Extract the (X, Y) coordinate from the center of the cell holding the provided text.  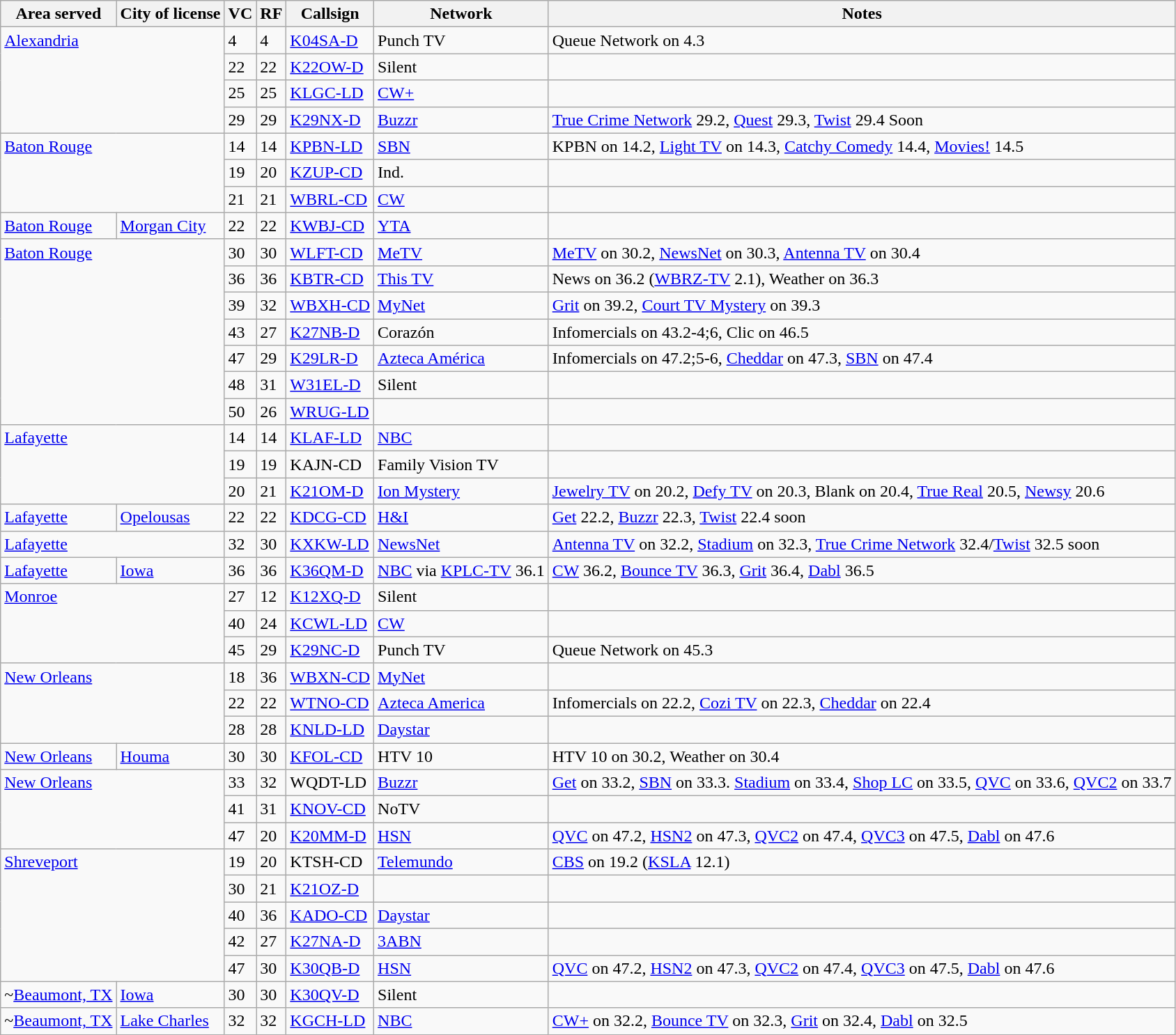
K22OW-D (330, 67)
Queue Network on 45.3 (862, 650)
HTV 10 (461, 756)
KZUP-CD (330, 173)
WTNO-CD (330, 703)
NoTV (461, 809)
KNLD-LD (330, 729)
Lake Charles (170, 1021)
KXKW-LD (330, 544)
K36QM-D (330, 570)
Telemundo (461, 862)
K27NB-D (330, 332)
Opelousas (170, 517)
City of license (170, 14)
KGCH-LD (330, 1021)
WQDT-LD (330, 783)
Jewelry TV on 20.2, Defy TV on 20.3, Blank on 20.4, True Real 20.5, Newsy 20.6 (862, 491)
W31EL-D (330, 385)
Family Vision TV (461, 465)
CW+ (461, 93)
K30QV-D (330, 995)
KTSH-CD (330, 862)
NBC via KPLC-TV 36.1 (461, 570)
KLGC-LD (330, 93)
K21OM-D (330, 491)
K29LR-D (330, 359)
WLFT-CD (330, 252)
YTA (461, 226)
News on 36.2 (WBRZ-TV 2.1), Weather on 36.3 (862, 279)
48 (240, 385)
K29NC-D (330, 650)
Grit on 39.2, Court TV Mystery on 39.3 (862, 305)
Monroe (113, 623)
CW+ on 32.2, Bounce TV on 32.3, Grit on 32.4, Dabl on 32.5 (862, 1021)
KBTR-CD (330, 279)
33 (240, 783)
45 (240, 650)
WRUG-LD (330, 412)
KDCG-CD (330, 517)
H&I (461, 517)
K04SA-D (330, 40)
WBRL-CD (330, 199)
K27NA-D (330, 942)
WBXN-CD (330, 676)
NewsNet (461, 544)
3ABN (461, 942)
Network (461, 14)
50 (240, 412)
CBS on 19.2 (KSLA 12.1) (862, 862)
Houma (170, 756)
True Crime Network 29.2, Quest 29.3, Twist 29.4 Soon (862, 120)
Azteca America (461, 703)
Ind. (461, 173)
KADO-CD (330, 915)
Antenna TV on 32.2, Stadium on 32.3, True Crime Network 32.4/Twist 32.5 soon (862, 544)
K29NX-D (330, 120)
K21OZ-D (330, 889)
24 (272, 623)
Queue Network on 4.3 (862, 40)
VC (240, 14)
WBXH-CD (330, 305)
Azteca América (461, 359)
KLAF-LD (330, 438)
KCWL-LD (330, 623)
KWBJ-CD (330, 226)
43 (240, 332)
Get on 33.2, SBN on 33.3. Stadium on 33.4, Shop LC on 33.5, QVC on 33.6, QVC2 on 33.7 (862, 783)
KNOV-CD (330, 809)
RF (272, 14)
18 (240, 676)
KPBN on 14.2, Light TV on 14.3, Catchy Comedy 14.4, Movies! 14.5 (862, 146)
Infomercials on 43.2-4;6, Clic on 46.5 (862, 332)
Ion Mystery (461, 491)
Morgan City (170, 226)
MeTV (461, 252)
Alexandria (113, 80)
Callsign (330, 14)
CW 36.2, Bounce TV 36.3, Grit 36.4, Dabl 36.5 (862, 570)
K20MM-D (330, 836)
39 (240, 305)
MeTV on 30.2, NewsNet on 30.3, Antenna TV on 30.4 (862, 252)
26 (272, 412)
K12XQ-D (330, 597)
This TV (461, 279)
KAJN-CD (330, 465)
KFOL-CD (330, 756)
Infomercials on 47.2;5-6, Cheddar on 47.3, SBN on 47.4 (862, 359)
Notes (862, 14)
Corazón (461, 332)
Infomercials on 22.2, Cozi TV on 22.3, Cheddar on 22.4 (862, 703)
Area served (59, 14)
SBN (461, 146)
KPBN-LD (330, 146)
12 (272, 597)
HTV 10 on 30.2, Weather on 30.4 (862, 756)
42 (240, 942)
Get 22.2, Buzzr 22.3, Twist 22.4 soon (862, 517)
K30QB-D (330, 968)
Shreveport (113, 915)
41 (240, 809)
